Return the [X, Y] coordinate for the center point of the cell that contains the specified text.  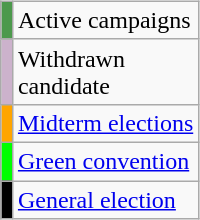
Withdrawn candidate [105, 72]
Green convention [105, 161]
Active campaigns [105, 20]
Midterm elections [105, 123]
General election [105, 199]
